From the cell containing the given text, extract its center point as [X, Y] coordinate. 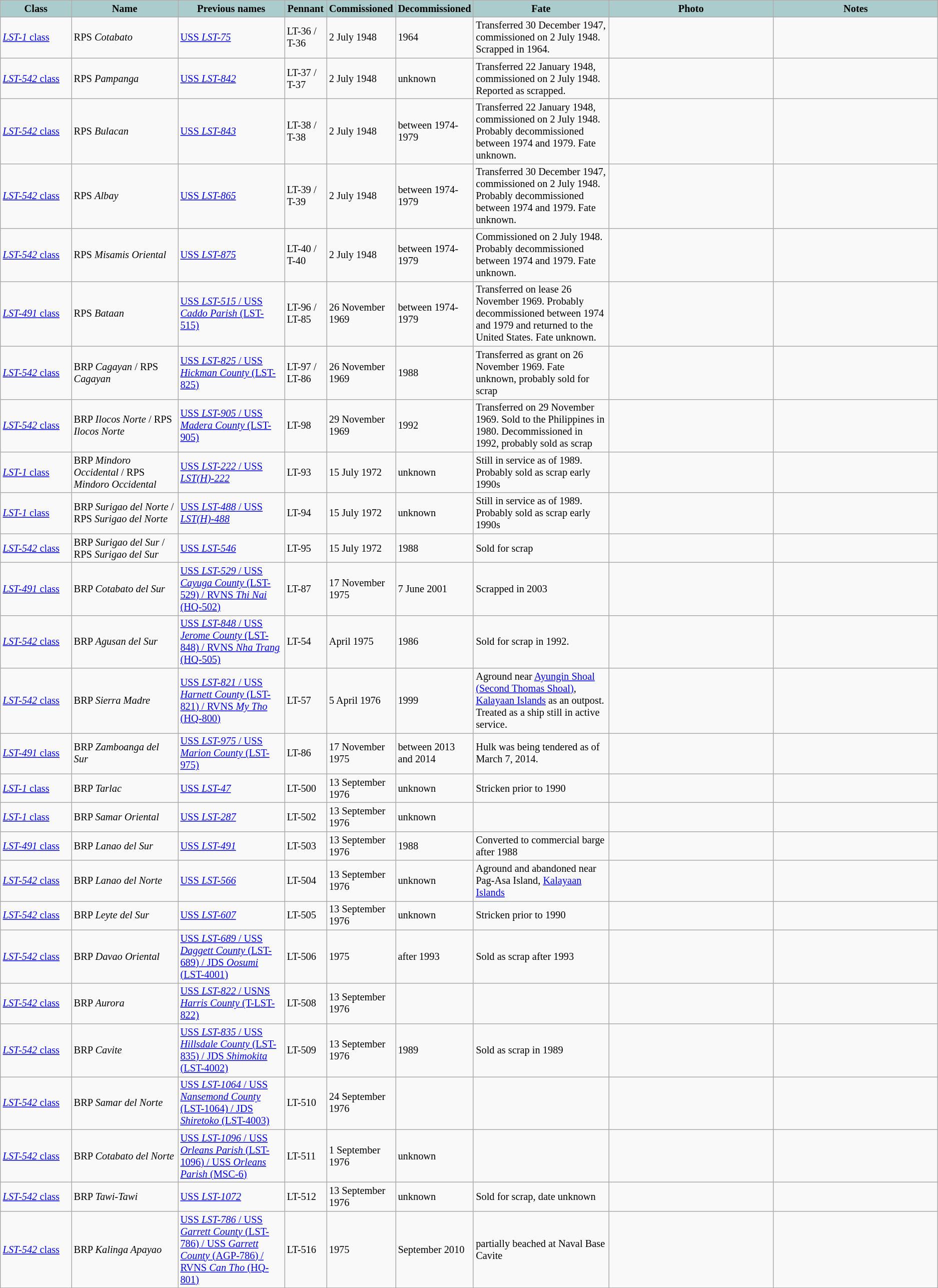
BRP Cotabato del Norte [125, 1156]
USS LST-786 / USS Garrett County (LST-786) / USS Garrett County (AGP-786) / RVNS Can Tho (HQ-801) [231, 1249]
LT-506 [306, 956]
LT-94 [306, 513]
USS LST-821 / USS Harnett County (LST-821) / RVNS My Tho (HQ-800) [231, 701]
BRP Leyte del Sur [125, 915]
USS LST-835 / USS Hillsdale County (LST-835) / JDS Shimokita (LST-4002) [231, 1050]
Class [36, 9]
BRP Lanao del Norte [125, 881]
LT-57 [306, 701]
RPS Cotabato [125, 38]
after 1993 [435, 956]
USS LST-546 [231, 548]
Commissioned [361, 9]
BRP Cagayan / RPS Cagayan [125, 373]
1989 [435, 1050]
LT-38 / T-38 [306, 131]
Converted to commercial barge after 1988 [541, 846]
LT-510 [306, 1103]
Fate [541, 9]
USS LST-47 [231, 788]
LT-39 / T-39 [306, 196]
USS LST-222 / USS LST(H)-222 [231, 472]
USS LST-848 / USS Jerome County (LST-848) / RVNS Nha Trang (HQ-505) [231, 642]
Transferred 30 December 1947, commissioned on 2 July 1948. Probably decommissioned between 1974 and 1979. Fate unknown. [541, 196]
USS LST-75 [231, 38]
BRP Sierra Madre [125, 701]
RPS Pampanga [125, 79]
USS LST-566 [231, 881]
Transferred on lease 26 November 1969. Probably decommissioned between 1974 and 1979 and returned to the United States. Fate unknown. [541, 314]
BRP Cotabato del Sur [125, 589]
Sold for scrap in 1992. [541, 642]
partially beached at Naval Base Cavite [541, 1249]
1992 [435, 426]
USS LST-975 / USS Marion County (LST-975) [231, 753]
USS LST-843 [231, 131]
USS LST-875 [231, 255]
Transferred as grant on 26 November 1969. Fate unknown, probably sold for scrap [541, 373]
between 2013 and 2014 [435, 753]
BRP Samar del Norte [125, 1103]
Transferred 22 January 1948, commissioned on 2 July 1948. Reported as scrapped. [541, 79]
USS LST-905 / USS Madera County (LST-905) [231, 426]
BRP Aurora [125, 1003]
BRP Lanao del Sur [125, 846]
Sold for scrap [541, 548]
Aground near Ayungin Shoal (Second Thomas Shoal), Kalayaan Islands as an outpost. Treated as a ship still in active service. [541, 701]
LT-93 [306, 472]
LT-508 [306, 1003]
Scrapped in 2003 [541, 589]
LT-98 [306, 426]
Aground and abandoned near Pag-Asa Island, Kalayaan Islands [541, 881]
LT-504 [306, 881]
USS LST-1072 [231, 1196]
LT-512 [306, 1196]
BRP Agusan del Sur [125, 642]
Name [125, 9]
Photo [690, 9]
BRP Cavite [125, 1050]
LT-509 [306, 1050]
USS LST-842 [231, 79]
Sold as scrap in 1989 [541, 1050]
BRP Tawi-Tawi [125, 1196]
LT-503 [306, 846]
BRP Ilocos Norte / RPS Ilocos Norte [125, 426]
1986 [435, 642]
Pennant [306, 9]
Hulk was being tendered as of March 7, 2014. [541, 753]
Transferred 30 December 1947, commissioned on 2 July 1948. Scrapped in 1964. [541, 38]
LT-36 / T-36 [306, 38]
Commissioned on 2 July 1948. Probably decommissioned between 1974 and 1979. Fate unknown. [541, 255]
USS LST-488 / USS LST(H)-488 [231, 513]
RPS Albay [125, 196]
USS LST-865 [231, 196]
USS LST-822 / USNS Harris County (T-LST-822) [231, 1003]
Transferred on 29 November 1969. Sold to the Philippines in 1980. Decommissioned in 1992, probably sold as scrap [541, 426]
USS LST-825 / USS Hickman County (LST-825) [231, 373]
LT-40 / T-40 [306, 255]
LT-87 [306, 589]
BRP Davao Oriental [125, 956]
RPS Bataan [125, 314]
BRP Zamboanga del Sur [125, 753]
BRP Samar Oriental [125, 817]
BRP Surigao del Sur / RPS Surigao del Sur [125, 548]
LT-500 [306, 788]
USS LST-1096 / USS Orleans Parish (LST-1096) / USS Orleans Parish (MSC-6) [231, 1156]
24 September 1976 [361, 1103]
LT-37 / T-37 [306, 79]
1964 [435, 38]
LT-516 [306, 1249]
1 September 1976 [361, 1156]
BRP Tarlac [125, 788]
Sold for scrap, date unknown [541, 1196]
USS LST-491 [231, 846]
April 1975 [361, 642]
LT-96 / LT-85 [306, 314]
BRP Surigao del Norte / RPS Surigao del Norte [125, 513]
Transferred 22 January 1948, commissioned on 2 July 1948. Probably decommissioned between 1974 and 1979. Fate unknown. [541, 131]
Notes [855, 9]
LT-505 [306, 915]
LT-95 [306, 548]
USS LST-515 / USS Caddo Parish (LST-515) [231, 314]
LT-511 [306, 1156]
Sold as scrap after 1993 [541, 956]
5 April 1976 [361, 701]
USS LST-287 [231, 817]
USS LST-529 / USS Cayuga County (LST-529) / RVNS Thi Nai (HQ-502) [231, 589]
Previous names [231, 9]
LT-86 [306, 753]
BRP Mindoro Occidental / RPS Mindoro Occidental [125, 472]
Decommissioned [435, 9]
USS LST-1064 / USS Nansemond County (LST-1064) / JDS Shiretoko (LST-4003) [231, 1103]
USS LST-689 / USS Daggett County (LST-689) / JDS Oosumi (LST-4001) [231, 956]
LT-97 / LT-86 [306, 373]
USS LST-607 [231, 915]
RPS Bulacan [125, 131]
LT-54 [306, 642]
7 June 2001 [435, 589]
29 November 1969 [361, 426]
1999 [435, 701]
September 2010 [435, 1249]
BRP Kalinga Apayao [125, 1249]
LT-502 [306, 817]
RPS Misamis Oriental [125, 255]
